Return the [x, y] coordinate for the center point of the cell that contains the specified text.  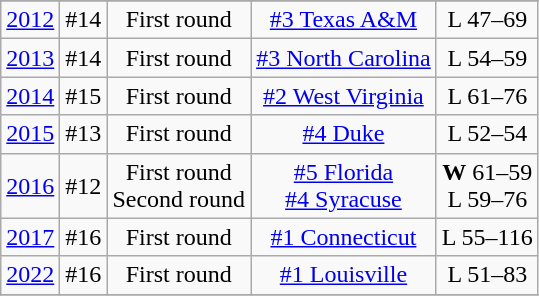
#13 [84, 134]
2014 [30, 96]
2016 [30, 186]
#5 Florida#4 Syracuse [344, 186]
L 61–76 [487, 96]
2013 [30, 58]
First roundSecond round [179, 186]
L 54–59 [487, 58]
#2 West Virginia [344, 96]
L 47–69 [487, 20]
2017 [30, 237]
#12 [84, 186]
#15 [84, 96]
#4 Duke [344, 134]
2015 [30, 134]
2012 [30, 20]
#3 North Carolina [344, 58]
#1 Louisville [344, 275]
W 61–59L 59–76 [487, 186]
L 52–54 [487, 134]
L 51–83 [487, 275]
2022 [30, 275]
#1 Connecticut [344, 237]
#3 Texas A&M [344, 20]
L 55–116 [487, 237]
